Identify which cell holds the provided text, then report its [x, y] central coordinate. 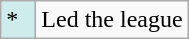
Led the league [112, 20]
* [18, 20]
